Pinpoint the cell where the given text exists, returning its (X, Y) midpoint coordinate. 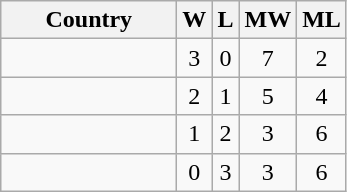
MW (268, 20)
7 (268, 58)
5 (268, 96)
L (226, 20)
W (194, 20)
Country (89, 20)
ML (322, 20)
4 (322, 96)
